Return [x, y] of the center of cell containing provided text 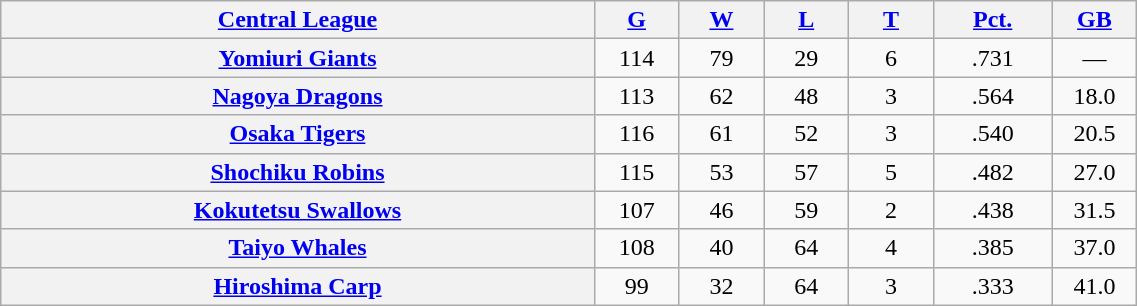
62 [722, 96]
46 [722, 210]
57 [806, 172]
L [806, 20]
107 [636, 210]
61 [722, 134]
Yomiuri Giants [298, 58]
32 [722, 286]
.333 [992, 286]
GB [1094, 20]
Hiroshima Carp [298, 286]
Pct. [992, 20]
116 [636, 134]
59 [806, 210]
Central League [298, 20]
41.0 [1094, 286]
31.5 [1094, 210]
79 [722, 58]
99 [636, 286]
.482 [992, 172]
T [892, 20]
18.0 [1094, 96]
Nagoya Dragons [298, 96]
114 [636, 58]
4 [892, 248]
G [636, 20]
40 [722, 248]
2 [892, 210]
.731 [992, 58]
5 [892, 172]
.540 [992, 134]
108 [636, 248]
115 [636, 172]
.564 [992, 96]
Osaka Tigers [298, 134]
48 [806, 96]
W [722, 20]
Kokutetsu Swallows [298, 210]
113 [636, 96]
6 [892, 58]
37.0 [1094, 248]
.438 [992, 210]
— [1094, 58]
Taiyo Whales [298, 248]
Shochiku Robins [298, 172]
.385 [992, 248]
52 [806, 134]
27.0 [1094, 172]
53 [722, 172]
20.5 [1094, 134]
29 [806, 58]
